Search for the cell housing the specified text and yield its [x, y] center coordinate. 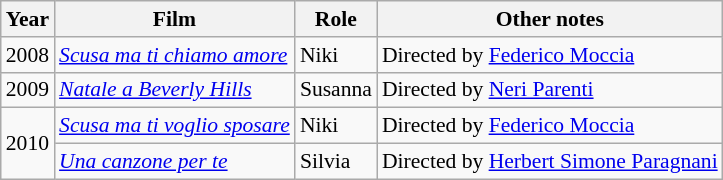
2008 [28, 55]
Scusa ma ti voglio sposare [174, 126]
Una canzone per te [174, 162]
Natale a Beverly Hills [174, 90]
Other notes [550, 19]
Silvia [336, 162]
Year [28, 19]
2010 [28, 144]
Susanna [336, 90]
Scusa ma ti chiamo amore [174, 55]
2009 [28, 90]
Directed by Neri Parenti [550, 90]
Film [174, 19]
Directed by Herbert Simone Paragnani [550, 162]
Role [336, 19]
